Determine the [X, Y] coordinate at the center of the cell enclosing the given text.  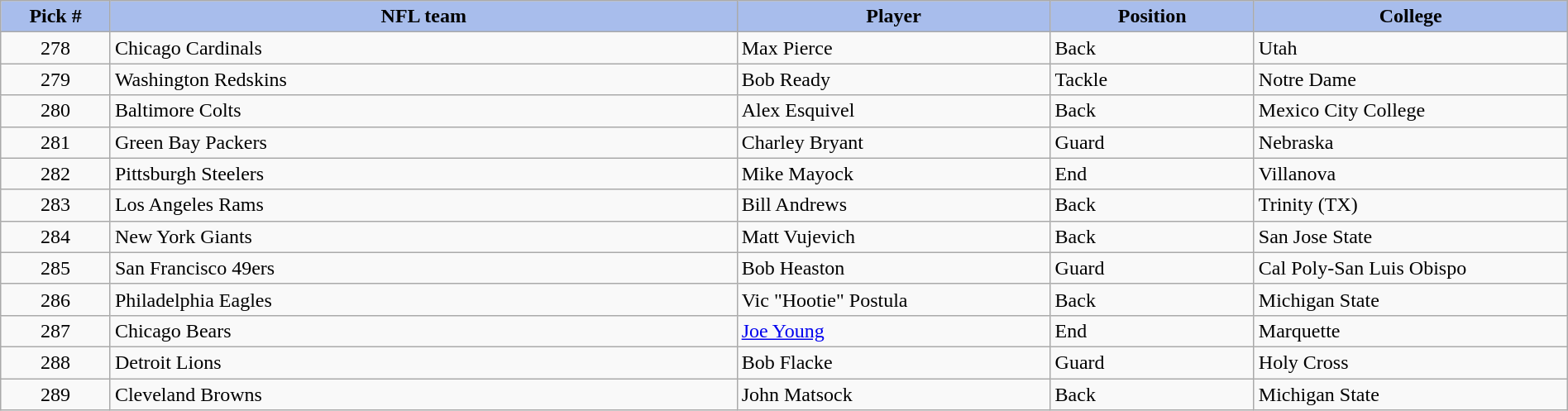
Holy Cross [1411, 362]
Trinity (TX) [1411, 205]
Bob Heaston [893, 268]
Mike Mayock [893, 174]
285 [56, 268]
Green Bay Packers [423, 142]
281 [56, 142]
Bob Flacke [893, 362]
284 [56, 237]
San Jose State [1411, 237]
John Matsock [893, 394]
Marquette [1411, 331]
NFL team [423, 17]
287 [56, 331]
Villanova [1411, 174]
Player [893, 17]
Cleveland Browns [423, 394]
Nebraska [1411, 142]
Chicago Cardinals [423, 48]
College [1411, 17]
Chicago Bears [423, 331]
Baltimore Colts [423, 111]
Joe Young [893, 331]
Matt Vujevich [893, 237]
Detroit Lions [423, 362]
278 [56, 48]
Bob Ready [893, 79]
Pittsburgh Steelers [423, 174]
280 [56, 111]
New York Giants [423, 237]
Mexico City College [1411, 111]
288 [56, 362]
Utah [1411, 48]
279 [56, 79]
Tackle [1152, 79]
Max Pierce [893, 48]
Los Angeles Rams [423, 205]
283 [56, 205]
Cal Poly-San Luis Obispo [1411, 268]
Notre Dame [1411, 79]
289 [56, 394]
Philadelphia Eagles [423, 299]
Charley Bryant [893, 142]
Position [1152, 17]
Alex Esquivel [893, 111]
286 [56, 299]
Washington Redskins [423, 79]
San Francisco 49ers [423, 268]
282 [56, 174]
Bill Andrews [893, 205]
Vic "Hootie" Postula [893, 299]
Pick # [56, 17]
